Locate the cell with the specified text and output its (X, Y) center coordinate. 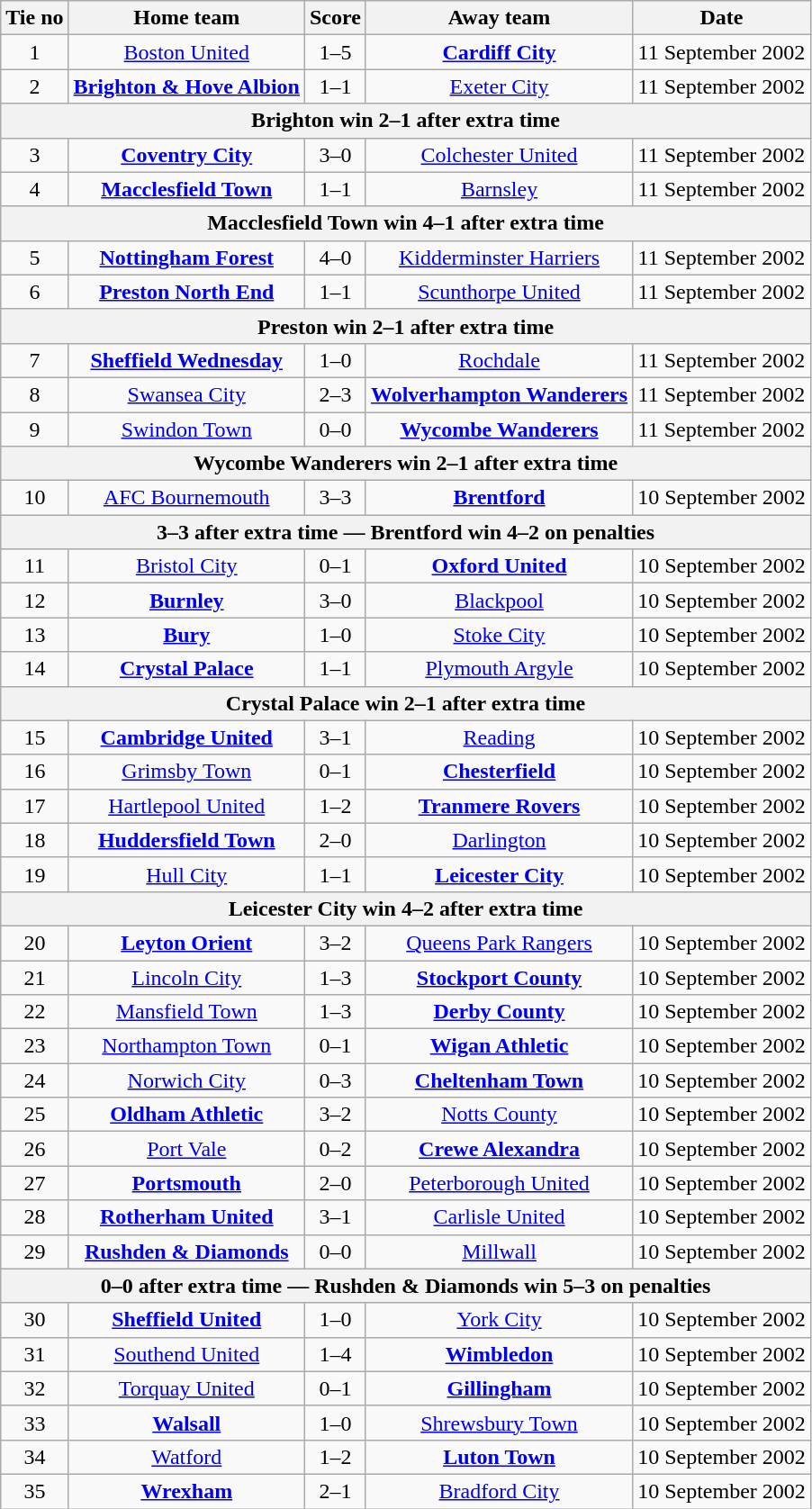
11 (34, 566)
Score (335, 18)
Notts County (499, 1115)
Mansfield Town (186, 1012)
21 (34, 977)
Date (722, 18)
1–4 (335, 1354)
Burnley (186, 601)
Away team (499, 18)
Nottingham Forest (186, 258)
35 (34, 1491)
22 (34, 1012)
2–1 (335, 1491)
Rushden & Diamonds (186, 1251)
31 (34, 1354)
Leicester City win 4–2 after extra time (406, 908)
Exeter City (499, 86)
29 (34, 1251)
Gillingham (499, 1388)
Tie no (34, 18)
25 (34, 1115)
Colchester United (499, 155)
Northampton Town (186, 1046)
4–0 (335, 258)
Tranmere Rovers (499, 806)
27 (34, 1183)
Wimbledon (499, 1354)
10 (34, 498)
Grimsby Town (186, 772)
Reading (499, 737)
1 (34, 52)
Oxford United (499, 566)
Wrexham (186, 1491)
Bradford City (499, 1491)
9 (34, 429)
Swindon Town (186, 429)
Watford (186, 1457)
3 (34, 155)
Peterborough United (499, 1183)
Wolverhampton Wanderers (499, 394)
Crystal Palace win 2–1 after extra time (406, 703)
19 (34, 874)
Millwall (499, 1251)
Portsmouth (186, 1183)
Kidderminster Harriers (499, 258)
13 (34, 635)
Leyton Orient (186, 943)
30 (34, 1320)
Norwich City (186, 1080)
26 (34, 1149)
Chesterfield (499, 772)
28 (34, 1217)
Boston United (186, 52)
Cheltenham Town (499, 1080)
Lincoln City (186, 977)
Hartlepool United (186, 806)
Wycombe Wanderers win 2–1 after extra time (406, 464)
Leicester City (499, 874)
32 (34, 1388)
Hull City (186, 874)
17 (34, 806)
5 (34, 258)
Shrewsbury Town (499, 1423)
Darlington (499, 840)
Walsall (186, 1423)
AFC Bournemouth (186, 498)
20 (34, 943)
1–5 (335, 52)
Bristol City (186, 566)
Torquay United (186, 1388)
23 (34, 1046)
Barnsley (499, 189)
Wigan Athletic (499, 1046)
34 (34, 1457)
Scunthorpe United (499, 292)
Coventry City (186, 155)
18 (34, 840)
Derby County (499, 1012)
3–3 after extra time — Brentford win 4–2 on penalties (406, 532)
0–2 (335, 1149)
Home team (186, 18)
8 (34, 394)
Brentford (499, 498)
Swansea City (186, 394)
3–3 (335, 498)
Crystal Palace (186, 669)
16 (34, 772)
12 (34, 601)
Cambridge United (186, 737)
Queens Park Rangers (499, 943)
7 (34, 360)
2 (34, 86)
Crewe Alexandra (499, 1149)
4 (34, 189)
Stoke City (499, 635)
York City (499, 1320)
Rotherham United (186, 1217)
Brighton & Hove Albion (186, 86)
Southend United (186, 1354)
Oldham Athletic (186, 1115)
24 (34, 1080)
Carlisle United (499, 1217)
0–0 after extra time — Rushden & Diamonds win 5–3 on penalties (406, 1286)
0–3 (335, 1080)
Blackpool (499, 601)
Luton Town (499, 1457)
Cardiff City (499, 52)
14 (34, 669)
6 (34, 292)
Preston North End (186, 292)
Preston win 2–1 after extra time (406, 326)
Brighton win 2–1 after extra time (406, 121)
Huddersfield Town (186, 840)
Bury (186, 635)
Macclesfield Town win 4–1 after extra time (406, 223)
Stockport County (499, 977)
Sheffield United (186, 1320)
Plymouth Argyle (499, 669)
Sheffield Wednesday (186, 360)
2–3 (335, 394)
15 (34, 737)
Macclesfield Town (186, 189)
Port Vale (186, 1149)
33 (34, 1423)
Rochdale (499, 360)
Wycombe Wanderers (499, 429)
